Return the (x, y) coordinate for the center point of the cell that contains the specified text.  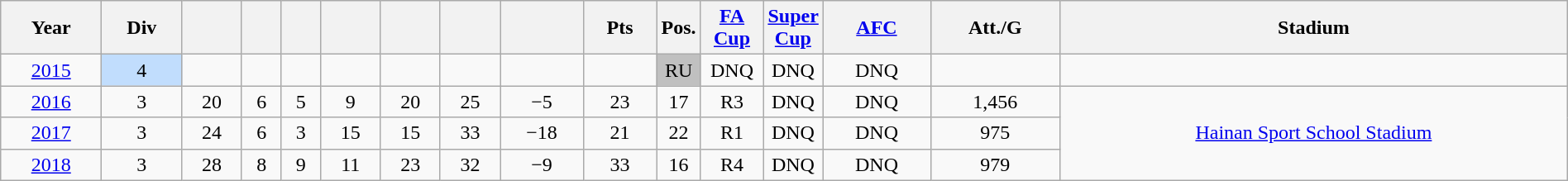
25 (470, 102)
Pos. (678, 28)
4 (142, 70)
Div (142, 28)
RU (678, 70)
24 (212, 133)
R1 (732, 133)
979 (995, 164)
−5 (542, 102)
Att./G (995, 28)
R4 (732, 164)
Pts (620, 28)
Super Cup (793, 28)
16 (678, 164)
AFC (877, 28)
17 (678, 102)
28 (212, 164)
−18 (542, 133)
5 (301, 102)
2016 (51, 102)
2018 (51, 164)
R3 (732, 102)
2017 (51, 133)
22 (678, 133)
975 (995, 133)
−9 (542, 164)
2015 (51, 70)
21 (620, 133)
Hainan Sport School Stadium (1314, 133)
32 (470, 164)
FA Cup (732, 28)
11 (351, 164)
8 (261, 164)
1,456 (995, 102)
Stadium (1314, 28)
Year (51, 28)
